Detect which cell encompasses the target text, then output its [X, Y] center coordinate. 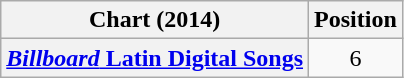
Chart (2014) [155, 20]
Billboard Latin Digital Songs [155, 58]
6 [356, 58]
Position [356, 20]
